Pinpoint the cell where the given text exists, returning its (x, y) midpoint coordinate. 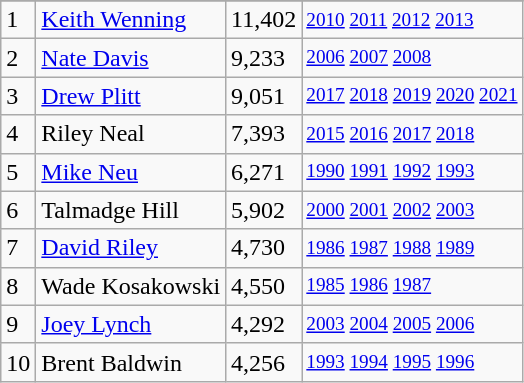
Joey Lynch (131, 324)
2003 2004 2005 2006 (412, 324)
2010 2011 2012 2013 (412, 20)
4,730 (264, 248)
David Riley (131, 248)
Mike Neu (131, 172)
1986 1987 1988 1989 (412, 248)
9 (18, 324)
1 (18, 20)
4,550 (264, 286)
1985 1986 1987 (412, 286)
Talmadge Hill (131, 210)
2017 2018 2019 2020 2021 (412, 96)
7 (18, 248)
7,393 (264, 134)
2015 2016 2017 2018 (412, 134)
9,051 (264, 96)
Keith Wenning (131, 20)
Wade Kosakowski (131, 286)
4,256 (264, 362)
1993 1994 1995 1996 (412, 362)
2006 2007 2008 (412, 58)
5,902 (264, 210)
6,271 (264, 172)
9,233 (264, 58)
5 (18, 172)
Riley Neal (131, 134)
2000 2001 2002 2003 (412, 210)
Drew Plitt (131, 96)
1990 1991 1992 1993 (412, 172)
3 (18, 96)
Brent Baldwin (131, 362)
2 (18, 58)
4,292 (264, 324)
4 (18, 134)
10 (18, 362)
6 (18, 210)
8 (18, 286)
Nate Davis (131, 58)
11,402 (264, 20)
